Pinpoint the cell where the given text exists, returning its [X, Y] midpoint coordinate. 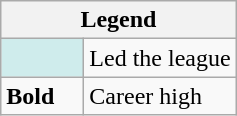
Career high [160, 96]
Led the league [160, 58]
Legend [118, 20]
Bold [42, 96]
